Locate the cell with the specified text and output its [X, Y] center coordinate. 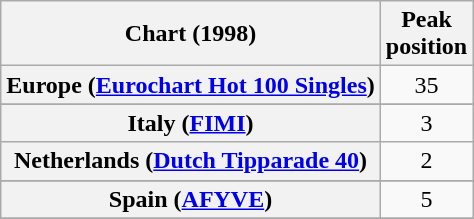
Chart (1998) [191, 34]
35 [426, 85]
3 [426, 123]
Italy (FIMI) [191, 123]
Spain (AFYVE) [191, 199]
5 [426, 199]
Europe (Eurochart Hot 100 Singles) [191, 85]
Netherlands (Dutch Tipparade 40) [191, 161]
Peakposition [426, 34]
2 [426, 161]
